Pinpoint the cell where the given text exists, returning its [x, y] midpoint coordinate. 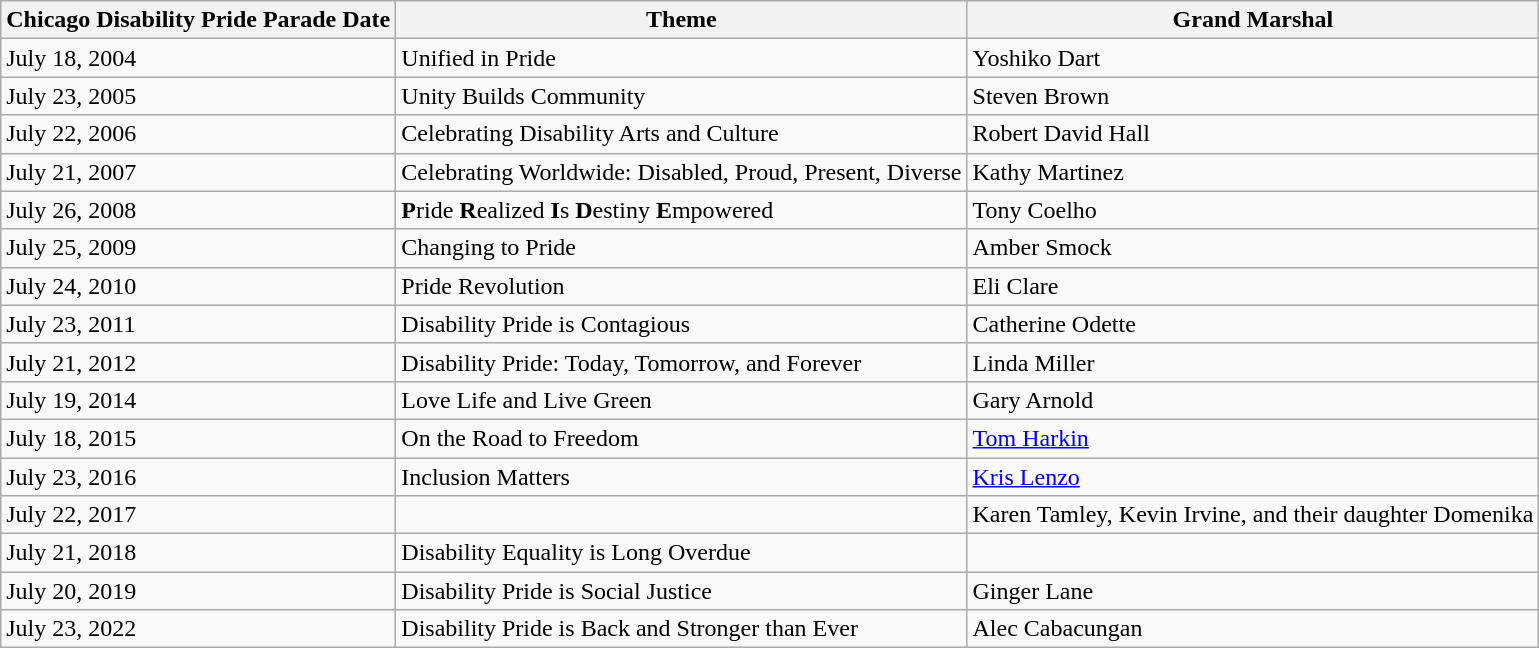
Robert David Hall [1253, 134]
Disability Pride is Back and Stronger than Ever [682, 629]
Yoshiko Dart [1253, 58]
July 21, 2007 [198, 172]
Celebrating Disability Arts and Culture [682, 134]
July 18, 2004 [198, 58]
On the Road to Freedom [682, 438]
Amber Smock [1253, 248]
Kris Lenzo [1253, 477]
Tom Harkin [1253, 438]
July 24, 2010 [198, 286]
July 23, 2005 [198, 96]
Tony Coelho [1253, 210]
July 23, 2016 [198, 477]
Inclusion Matters [682, 477]
Gary Arnold [1253, 400]
July 19, 2014 [198, 400]
Love Life and Live Green [682, 400]
Eli Clare [1253, 286]
Karen Tamley, Kevin Irvine, and their daughter Domenika [1253, 515]
July 21, 2018 [198, 553]
July 22, 2006 [198, 134]
Disability Pride: Today, Tomorrow, and Forever [682, 362]
Pride Realized Is Destiny Empowered [682, 210]
Pride Revolution [682, 286]
July 23, 2022 [198, 629]
Disability Equality is Long Overdue [682, 553]
Chicago Disability Pride Parade Date [198, 20]
July 26, 2008 [198, 210]
Linda Miller [1253, 362]
Steven Brown [1253, 96]
Unified in Pride [682, 58]
Disability Pride is Social Justice [682, 591]
Kathy Martinez [1253, 172]
Ginger Lane [1253, 591]
July 23, 2011 [198, 324]
Celebrating Worldwide: Disabled, Proud, Present, Diverse [682, 172]
July 21, 2012 [198, 362]
July 25, 2009 [198, 248]
Changing to Pride [682, 248]
Grand Marshal [1253, 20]
July 20, 2019 [198, 591]
Disability Pride is Contagious [682, 324]
Theme [682, 20]
July 22, 2017 [198, 515]
Catherine Odette [1253, 324]
Alec Cabacungan [1253, 629]
July 18, 2015 [198, 438]
Unity Builds Community [682, 96]
